For the text-containing cell, return its midpoint in [X, Y] coordinate format. 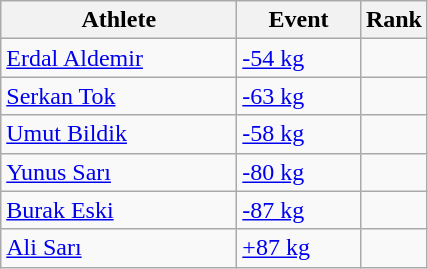
Ali Sarı [119, 248]
Burak Eski [119, 210]
Yunus Sarı [119, 172]
-87 kg [299, 210]
Rank [394, 20]
-58 kg [299, 134]
Athlete [119, 20]
Event [299, 20]
Erdal Aldemir [119, 58]
Serkan Tok [119, 96]
-63 kg [299, 96]
Umut Bildik [119, 134]
-54 kg [299, 58]
-80 kg [299, 172]
+87 kg [299, 248]
